Identify which cell holds the provided text, then report its (x, y) central coordinate. 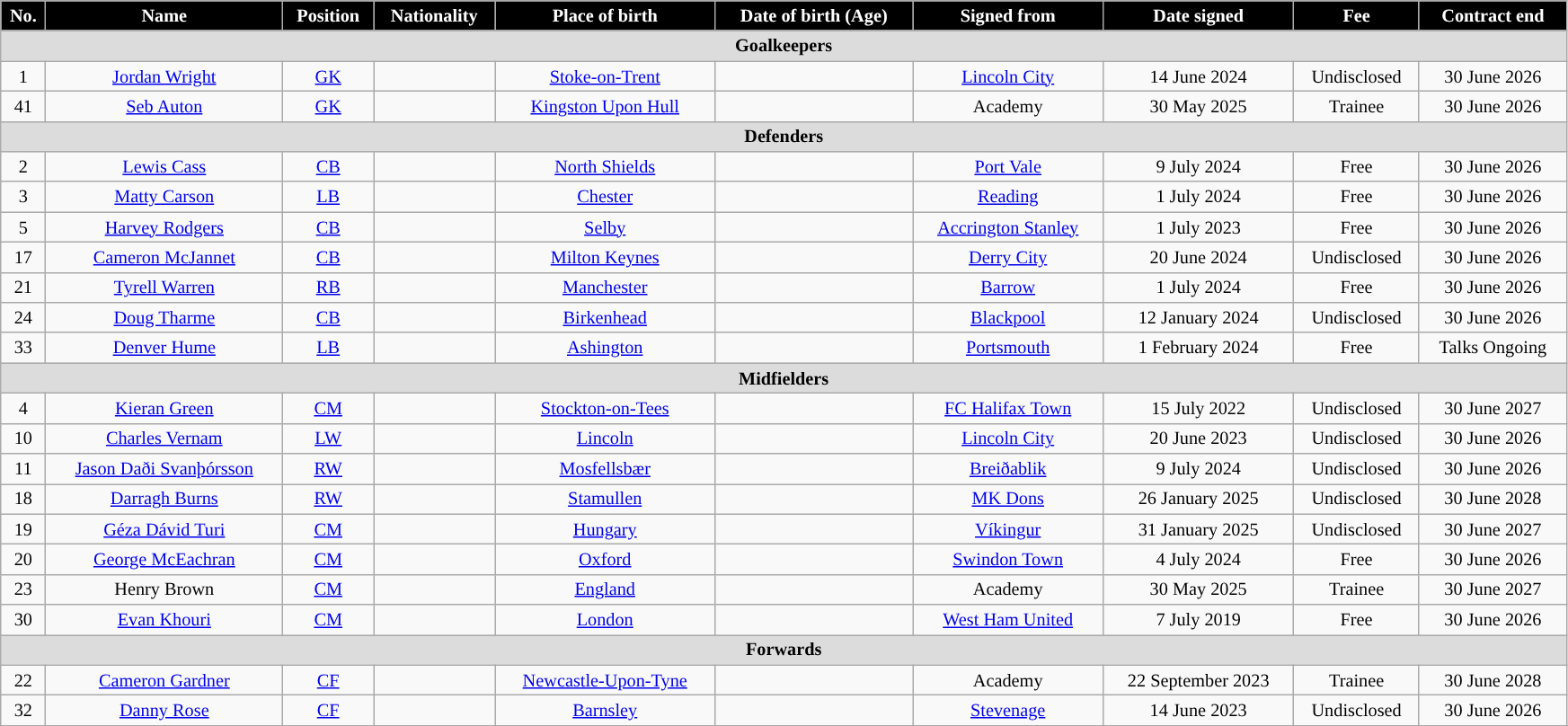
19 (23, 529)
21 (23, 288)
West Ham United (1008, 619)
RB (329, 288)
Kieran Green (164, 408)
1 July 2023 (1199, 227)
1 (23, 75)
22 September 2023 (1199, 680)
Hungary (606, 529)
North Shields (606, 166)
LW (329, 438)
20 June 2024 (1199, 257)
Mosfellsbær (606, 468)
41 (23, 106)
Port Vale (1008, 166)
Barnsley (606, 710)
Breiðablik (1008, 468)
Defenders (784, 137)
Lewis Cass (164, 166)
Charles Vernam (164, 438)
17 (23, 257)
Stockton-on-Tees (606, 408)
26 January 2025 (1199, 499)
20 (23, 559)
Goalkeepers (784, 46)
Fee (1357, 15)
Place of birth (606, 15)
11 (23, 468)
Evan Khouri (164, 619)
Oxford (606, 559)
Harvey Rodgers (164, 227)
Jason Daði Svanþórsson (164, 468)
Darragh Burns (164, 499)
Derry City (1008, 257)
Name (164, 15)
7 July 2019 (1199, 619)
32 (23, 710)
Contract end (1493, 15)
Manchester (606, 288)
10 (23, 438)
Víkingur (1008, 529)
Date signed (1199, 15)
Stoke-on-Trent (606, 75)
Forwards (784, 650)
Date of birth (Age) (814, 15)
Signed from (1008, 15)
Cameron McJannet (164, 257)
12 January 2024 (1199, 317)
Chester (606, 197)
4 July 2024 (1199, 559)
Lincoln (606, 438)
4 (23, 408)
Selby (606, 227)
23 (23, 589)
5 (23, 227)
33 (23, 348)
MK Dons (1008, 499)
30 (23, 619)
George McEachran (164, 559)
England (606, 589)
Accrington Stanley (1008, 227)
Matty Carson (164, 197)
Doug Tharme (164, 317)
Denver Hume (164, 348)
Nationality (435, 15)
31 January 2025 (1199, 529)
14 June 2024 (1199, 75)
Stevenage (1008, 710)
Seb Auton (164, 106)
London (606, 619)
Milton Keynes (606, 257)
FC Halifax Town (1008, 408)
20 June 2023 (1199, 438)
Stamullen (606, 499)
Swindon Town (1008, 559)
Henry Brown (164, 589)
Position (329, 15)
Ashington (606, 348)
Jordan Wright (164, 75)
2 (23, 166)
Midfielders (784, 378)
Portsmouth (1008, 348)
No. (23, 15)
Reading (1008, 197)
Newcastle-Upon-Tyne (606, 680)
14 June 2023 (1199, 710)
3 (23, 197)
22 (23, 680)
Blackpool (1008, 317)
Barrow (1008, 288)
15 July 2022 (1199, 408)
Danny Rose (164, 710)
Talks Ongoing (1493, 348)
1 February 2024 (1199, 348)
24 (23, 317)
Cameron Gardner (164, 680)
Birkenhead (606, 317)
Tyrell Warren (164, 288)
Kingston Upon Hull (606, 106)
18 (23, 499)
Géza Dávid Turi (164, 529)
